Capture the cell that displays the provided text and extract its [x, y] central coordinate. 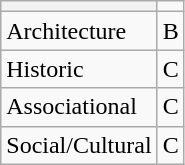
Associational [79, 107]
Social/Cultural [79, 145]
B [170, 31]
Architecture [79, 31]
Historic [79, 69]
